Capture the cell that displays the provided text and extract its [X, Y] central coordinate. 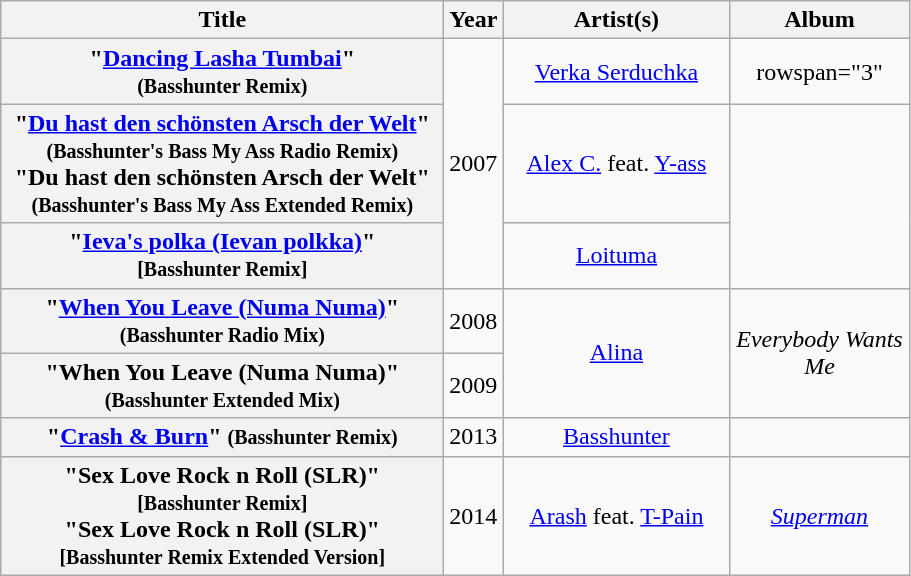
"Ieva's polka (Ievan polkka)"[Basshunter Remix] [222, 256]
Artist(s) [616, 20]
"Dancing Lasha Tumbai"(Basshunter Remix) [222, 72]
2008 [474, 320]
2007 [474, 164]
Superman [820, 516]
Loituma [616, 256]
"When You Leave (Numa Numa)" (Basshunter Radio Mix) [222, 320]
2014 [474, 516]
rowspan="3" [820, 72]
Basshunter [616, 437]
"When You Leave (Numa Numa)" (Basshunter Extended Mix) [222, 386]
Verka Serduchka [616, 72]
"Sex Love Rock n Roll (SLR)"[Basshunter Remix]"Sex Love Rock n Roll (SLR)"[Basshunter Remix Extended Version] [222, 516]
"Crash & Burn" (Basshunter Remix) [222, 437]
2013 [474, 437]
Year [474, 20]
Title [222, 20]
2009 [474, 386]
Arash feat. T-Pain [616, 516]
Alex C. feat. Y-ass [616, 164]
Album [820, 20]
Alina [616, 353]
Everybody Wants Me [820, 353]
